For the text-containing cell, return its midpoint in [X, Y] coordinate format. 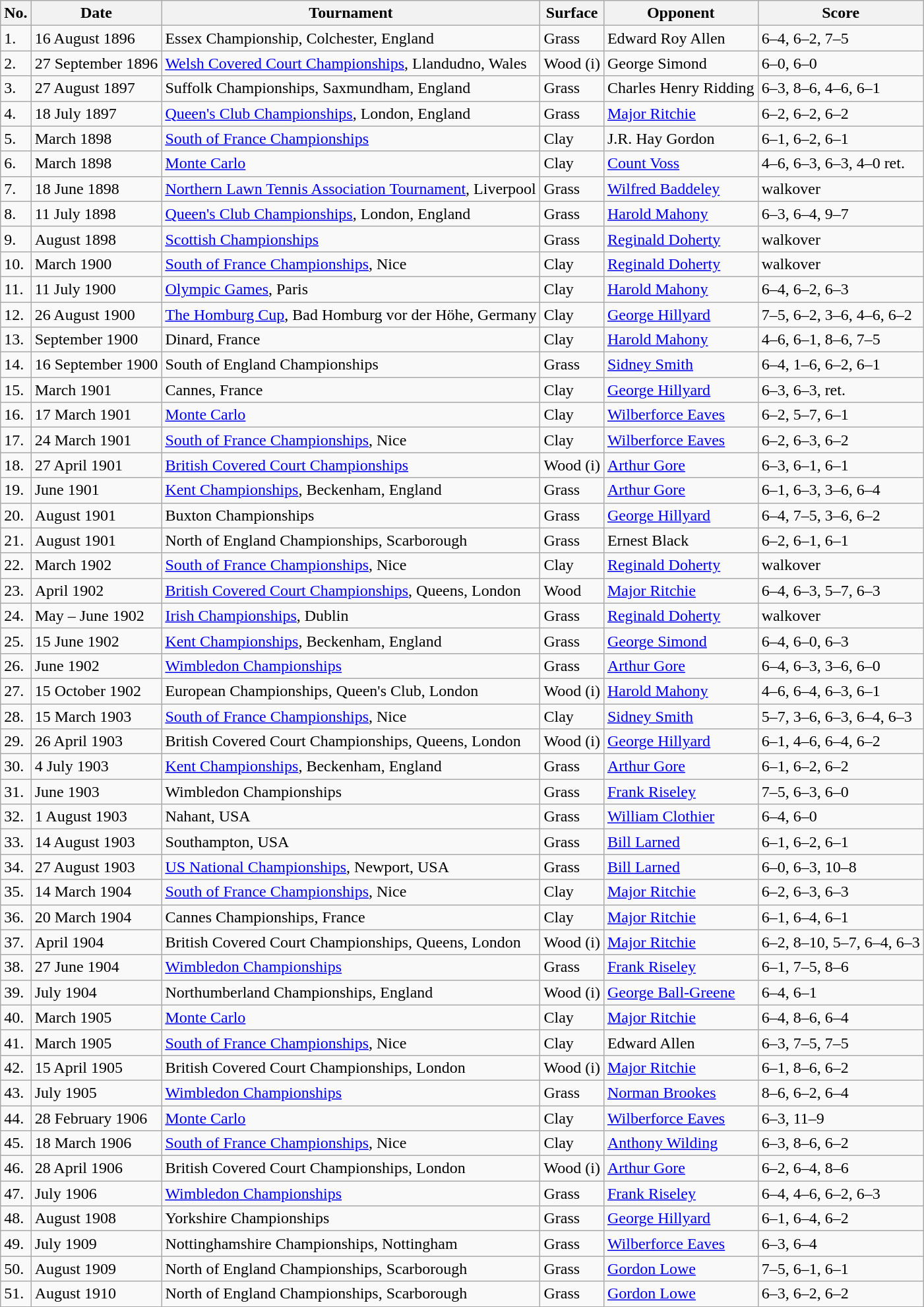
South of France Championships [351, 139]
William Clothier [681, 817]
16 September 1900 [96, 365]
5. [16, 139]
28 February 1906 [96, 1118]
6–4, 6–2, 6–3 [840, 289]
7–5, 6–3, 6–0 [840, 792]
6–1, 6–4, 6–2 [840, 1219]
May – June 1902 [96, 616]
22. [16, 565]
Nottinghamshire Championships, Nottingham [351, 1244]
11 July 1900 [96, 289]
Charles Henry Ridding [681, 88]
March 1902 [96, 565]
6–4, 6–3, 3–6, 6–0 [840, 666]
4–6, 6–1, 8–6, 7–5 [840, 340]
6–1, 6–2, 6–2 [840, 767]
7–5, 6–1, 6–1 [840, 1269]
51. [16, 1294]
Nahant, USA [351, 817]
Wood [572, 590]
6–4, 6–0 [840, 817]
7. [16, 189]
6–2, 5–7, 6–1 [840, 415]
July 1906 [96, 1194]
Opponent [681, 13]
8–6, 6–2, 6–4 [840, 1093]
Buxton Championships [351, 515]
6–4, 6–2, 7–5 [840, 38]
Northern Lawn Tennis Association Tournament, Liverpool [351, 189]
Date [96, 13]
14 August 1903 [96, 842]
18 March 1906 [96, 1143]
6–3, 6–4, 9–7 [840, 214]
27. [16, 691]
March 1900 [96, 264]
43. [16, 1093]
11. [16, 289]
49. [16, 1244]
27 September 1896 [96, 63]
Count Voss [681, 164]
6–4, 6–0, 6–3 [840, 641]
28 April 1906 [96, 1168]
6–2, 6–3, 6–3 [840, 892]
6–3, 8–6, 6–2 [840, 1143]
6. [16, 164]
6–0, 6–3, 10–8 [840, 867]
30. [16, 767]
15 June 1902 [96, 641]
6–3, 6–3, ret. [840, 390]
16 August 1896 [96, 38]
18 June 1898 [96, 189]
British Covered Court Championships [351, 465]
6–1, 4–6, 6–4, 6–2 [840, 742]
Anthony Wilding [681, 1143]
The Homburg Cup, Bad Homburg vor der Höhe, Germany [351, 315]
August 1910 [96, 1294]
US National Championships, Newport, USA [351, 867]
George Ball-Greene [681, 992]
20 March 1904 [96, 917]
June 1901 [96, 490]
8. [16, 214]
5–7, 3–6, 6–3, 6–4, 6–3 [840, 716]
23. [16, 590]
6–3, 6–1, 6–1 [840, 465]
3. [16, 88]
4. [16, 113]
4 July 1903 [96, 767]
June 1903 [96, 792]
Dinard, France [351, 340]
48. [16, 1219]
14 March 1904 [96, 892]
50. [16, 1269]
15. [16, 390]
Northumberland Championships, England [351, 992]
40. [16, 1017]
38. [16, 967]
41. [16, 1042]
August 1898 [96, 239]
Edward Allen [681, 1042]
6–2, 6–1, 6–1 [840, 540]
35. [16, 892]
August 1909 [96, 1269]
7–5, 6–2, 3–6, 4–6, 6–2 [840, 315]
6–4, 6–1 [840, 992]
Wilfred Baddeley [681, 189]
15 April 1905 [96, 1068]
6–3, 7–5, 7–5 [840, 1042]
6–2, 6–4, 8–6 [840, 1168]
Tournament [351, 13]
Norman Brookes [681, 1093]
6–4, 7–5, 3–6, 6–2 [840, 515]
17. [16, 440]
Essex Championship, Colchester, England [351, 38]
6–0, 6–0 [840, 63]
Surface [572, 13]
29. [16, 742]
Edward Roy Allen [681, 38]
6–4, 1–6, 6–2, 6–1 [840, 365]
6–3, 6–4 [840, 1244]
13. [16, 340]
J.R. Hay Gordon [681, 139]
24. [16, 616]
2. [16, 63]
26 August 1900 [96, 315]
Yorkshire Championships [351, 1219]
Cannes, France [351, 390]
April 1904 [96, 942]
15 October 1902 [96, 691]
18 July 1897 [96, 113]
June 1902 [96, 666]
July 1905 [96, 1093]
10. [16, 264]
11 July 1898 [96, 214]
6–1, 8–6, 6–2 [840, 1068]
April 1902 [96, 590]
1. [16, 38]
33. [16, 842]
6–2, 6–2, 6–2 [840, 113]
28. [16, 716]
16. [16, 415]
No. [16, 13]
21. [16, 540]
1 August 1903 [96, 817]
September 1900 [96, 340]
Ernest Black [681, 540]
6–3, 8–6, 4–6, 6–1 [840, 88]
6–2, 6–3, 6–2 [840, 440]
24 March 1901 [96, 440]
14. [16, 365]
31. [16, 792]
26. [16, 666]
39. [16, 992]
July 1904 [96, 992]
6–2, 8–10, 5–7, 6–4, 6–3 [840, 942]
25. [16, 641]
46. [16, 1168]
26 April 1903 [96, 742]
March 1901 [96, 390]
47. [16, 1194]
6–1, 7–5, 8–6 [840, 967]
Scottish Championships [351, 239]
18. [16, 465]
36. [16, 917]
17 March 1901 [96, 415]
South of England Championships [351, 365]
Olympic Games, Paris [351, 289]
6–1, 6–3, 3–6, 6–4 [840, 490]
27 August 1897 [96, 88]
20. [16, 515]
Cannes Championships, France [351, 917]
Suffolk Championships, Saxmundham, England [351, 88]
July 1909 [96, 1244]
15 March 1903 [96, 716]
6–3, 11–9 [840, 1118]
Score [840, 13]
European Championships, Queen's Club, London [351, 691]
6–4, 8–6, 6–4 [840, 1017]
4–6, 6–3, 6–3, 4–0 ret. [840, 164]
9. [16, 239]
6–3, 6–2, 6–2 [840, 1294]
Southampton, USA [351, 842]
Irish Championships, Dublin [351, 616]
12. [16, 315]
Welsh Covered Court Championships, Llandudno, Wales [351, 63]
32. [16, 817]
27 June 1904 [96, 967]
42. [16, 1068]
19. [16, 490]
6–4, 4–6, 6–2, 6–3 [840, 1194]
6–4, 6–3, 5–7, 6–3 [840, 590]
45. [16, 1143]
August 1908 [96, 1219]
44. [16, 1118]
27 August 1903 [96, 867]
6–1, 6–4, 6–1 [840, 917]
27 April 1901 [96, 465]
37. [16, 942]
34. [16, 867]
4–6, 6–4, 6–3, 6–1 [840, 691]
